Scan for the cell matching the given text and deliver its (X, Y) coordinate at center. 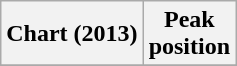
Chart (2013) (72, 34)
Peakposition (189, 34)
